From the cell containing the given text, extract its center point as [x, y] coordinate. 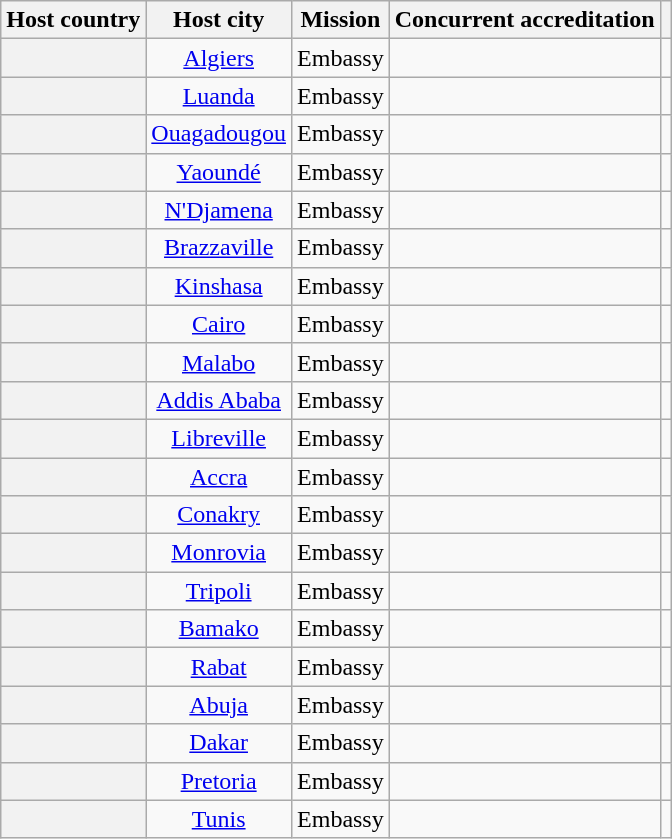
Rabat [219, 667]
Dakar [219, 743]
Yaoundé [219, 172]
Malabo [219, 362]
Kinshasa [219, 286]
Libreville [219, 438]
Monrovia [219, 553]
Bamako [219, 629]
N'Djamena [219, 210]
Conakry [219, 515]
Pretoria [219, 781]
Algiers [219, 58]
Accra [219, 477]
Cairo [219, 324]
Addis Ababa [219, 400]
Ouagadougou [219, 134]
Abuja [219, 705]
Luanda [219, 96]
Tripoli [219, 591]
Tunis [219, 819]
Mission [341, 20]
Host city [219, 20]
Brazzaville [219, 248]
Concurrent accreditation [524, 20]
Host country [74, 20]
